For the text-containing cell, return its midpoint in (x, y) coordinate format. 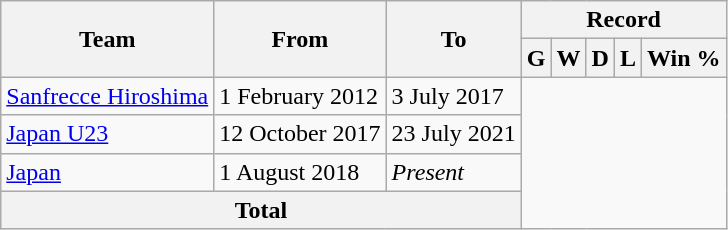
Sanfrecce Hiroshima (108, 96)
W (568, 58)
G (536, 58)
3 July 2017 (454, 96)
Team (108, 39)
Total (261, 210)
L (628, 58)
1 August 2018 (300, 172)
Win % (684, 58)
Record (624, 20)
Japan (108, 172)
1 February 2012 (300, 96)
Japan U23 (108, 134)
12 October 2017 (300, 134)
To (454, 39)
Present (454, 172)
D (600, 58)
From (300, 39)
23 July 2021 (454, 134)
